Provide the (X, Y) coordinate of the cell's center where the given text is located.  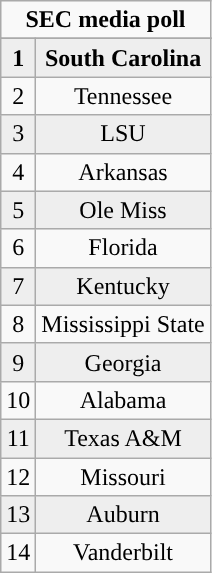
Texas A&M (123, 438)
SEC media poll (106, 20)
11 (18, 438)
14 (18, 553)
4 (18, 172)
Ole Miss (123, 210)
1 (18, 58)
South Carolina (123, 58)
Alabama (123, 400)
7 (18, 286)
10 (18, 400)
Tennessee (123, 96)
5 (18, 210)
Kentucky (123, 286)
8 (18, 324)
Auburn (123, 515)
6 (18, 248)
9 (18, 362)
2 (18, 96)
12 (18, 477)
Mississippi State (123, 324)
Missouri (123, 477)
Arkansas (123, 172)
Georgia (123, 362)
3 (18, 134)
LSU (123, 134)
13 (18, 515)
Florida (123, 248)
Vanderbilt (123, 553)
